Search for the cell housing the specified text and yield its [x, y] center coordinate. 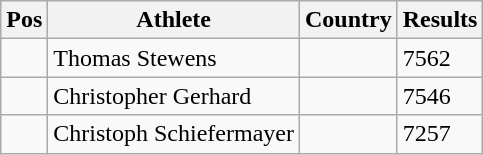
Country [348, 20]
7546 [440, 96]
Athlete [174, 20]
Thomas Stewens [174, 58]
Christoph Schiefermayer [174, 134]
7562 [440, 58]
7257 [440, 134]
Pos [24, 20]
Results [440, 20]
Christopher Gerhard [174, 96]
